For the text-containing cell, return its midpoint in [x, y] coordinate format. 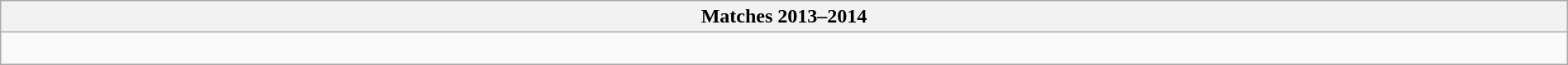
Matches 2013–2014 [784, 17]
